Capture the cell that displays the provided text and extract its (x, y) central coordinate. 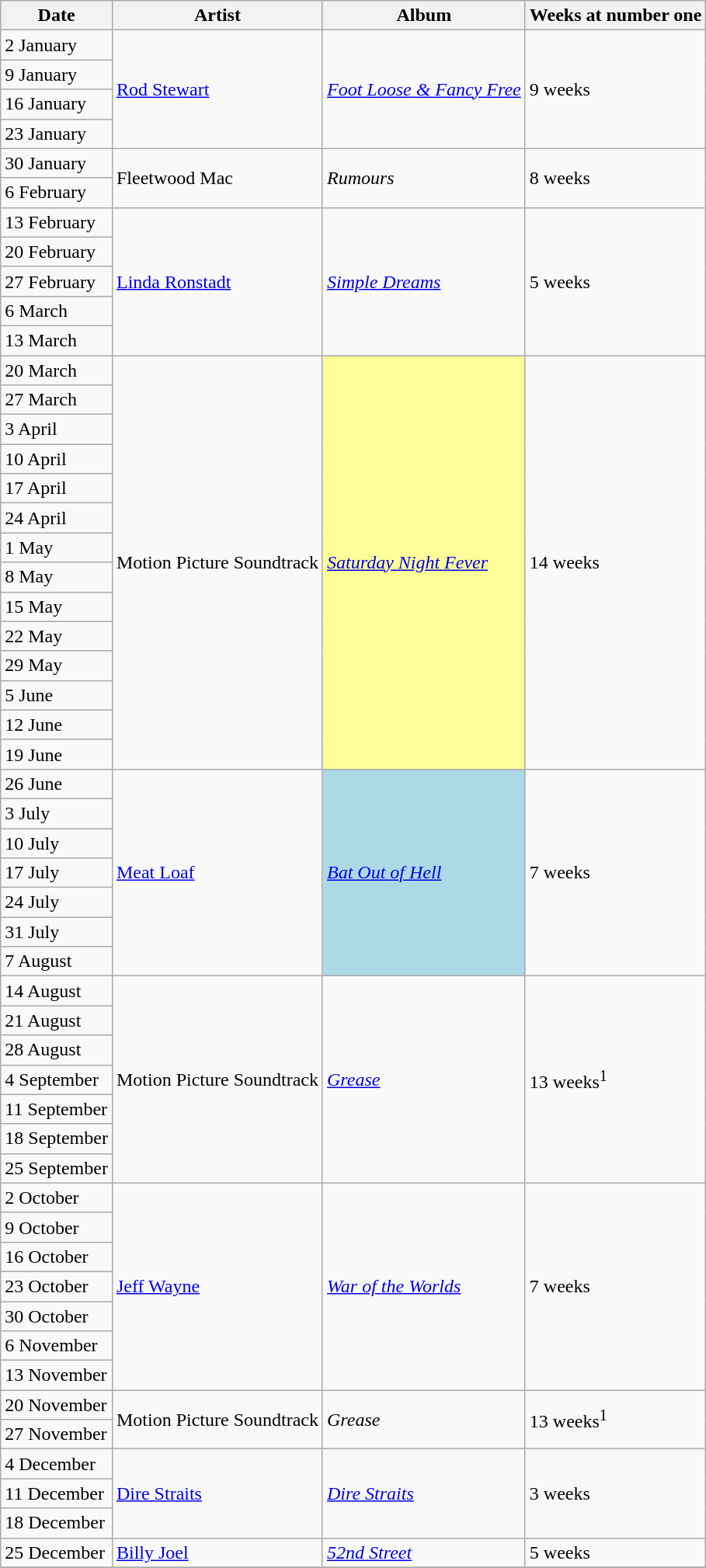
13 February (57, 222)
10 April (57, 459)
3 July (57, 813)
Meat Loaf (217, 872)
18 December (57, 1523)
13 November (57, 1375)
30 October (57, 1316)
Weeks at number one (615, 16)
Saturday Night Fever (424, 562)
Rod Stewart (217, 89)
9 October (57, 1227)
31 July (57, 932)
18 September (57, 1139)
27 February (57, 281)
22 May (57, 636)
Simple Dreams (424, 281)
29 May (57, 666)
8 May (57, 577)
5 June (57, 695)
11 December (57, 1493)
Linda Ronstadt (217, 281)
13 March (57, 340)
Billy Joel (217, 1552)
Rumours (424, 178)
27 November (57, 1434)
Jeff Wayne (217, 1286)
9 weeks (615, 89)
14 August (57, 991)
Fleetwood Mac (217, 178)
21 August (57, 1020)
2 October (57, 1198)
12 June (57, 725)
6 November (57, 1346)
9 January (57, 75)
25 December (57, 1552)
War of the Worlds (424, 1286)
25 September (57, 1168)
Artist (217, 16)
28 August (57, 1050)
17 April (57, 488)
17 July (57, 873)
Album (424, 16)
23 January (57, 134)
4 September (57, 1080)
16 October (57, 1257)
26 June (57, 784)
27 March (57, 400)
7 August (57, 961)
16 January (57, 104)
4 December (57, 1464)
15 May (57, 607)
30 January (57, 163)
Foot Loose & Fancy Free (424, 89)
Date (57, 16)
11 September (57, 1109)
24 April (57, 518)
14 weeks (615, 562)
10 July (57, 843)
20 February (57, 252)
1 May (57, 548)
20 November (57, 1405)
23 October (57, 1286)
52nd Street (424, 1552)
3 weeks (615, 1493)
Bat Out of Hell (424, 872)
8 weeks (615, 178)
2 January (57, 45)
24 July (57, 902)
20 March (57, 370)
6 February (57, 193)
19 June (57, 754)
6 March (57, 311)
3 April (57, 429)
